Return the (x, y) coordinate for the center point of the cell that contains the specified text.  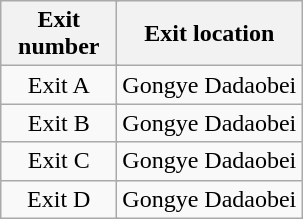
Exit B (59, 123)
Exit C (59, 161)
Exit location (210, 34)
Exit D (59, 199)
Exit number (59, 34)
Exit A (59, 85)
